Capture the cell that displays the provided text and extract its [X, Y] central coordinate. 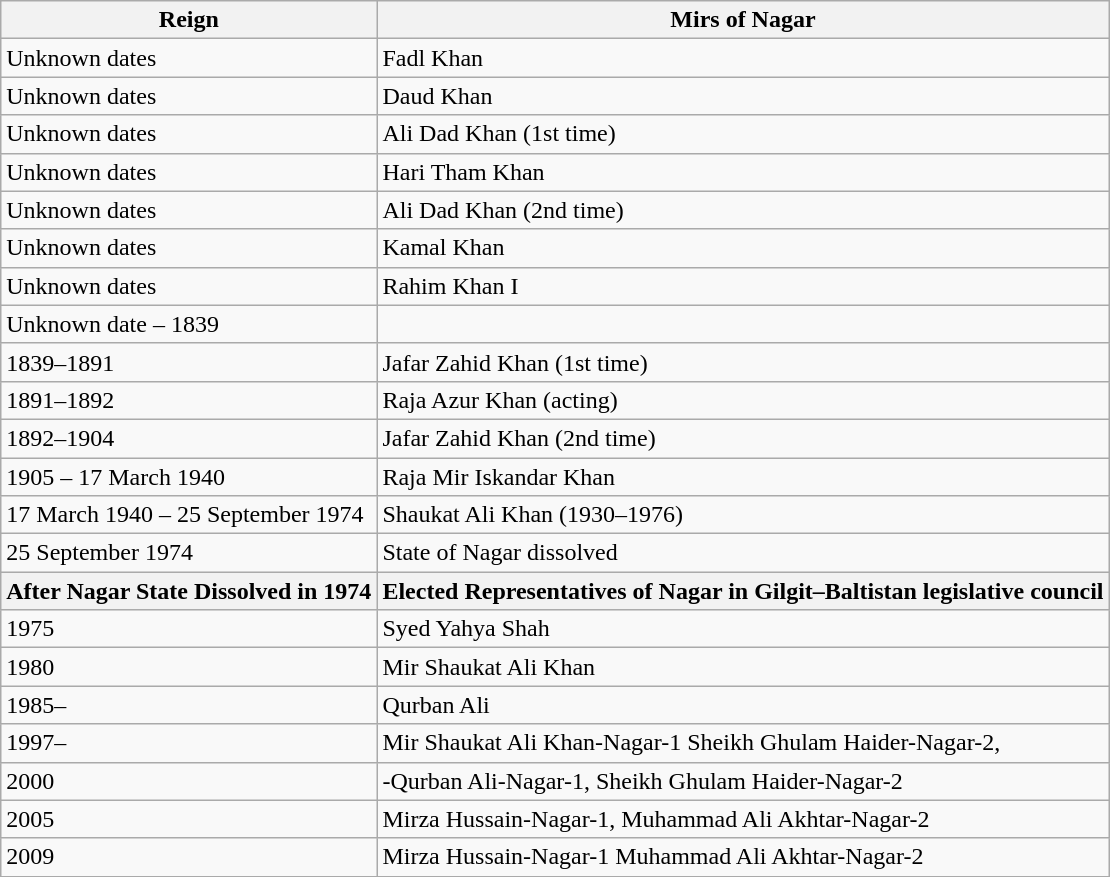
Mirs of Nagar [743, 20]
Jafar Zahid Khan (2nd time) [743, 438]
17 March 1940 – 25 September 1974 [189, 515]
-Qurban Ali-Nagar-1, Sheikh Ghulam Haider-Nagar-2 [743, 781]
Mirza Hussain-Nagar-1 Muhammad Ali Akhtar-Nagar-2 [743, 857]
Raja Azur Khan (acting) [743, 400]
1891–1892 [189, 400]
Mir Shaukat Ali Khan [743, 667]
Unknown date – 1839 [189, 324]
1905 – 17 March 1940 [189, 477]
2000 [189, 781]
2005 [189, 819]
25 September 1974 [189, 553]
Mirza Hussain-Nagar-1, Muhammad Ali Akhtar-Nagar-2 [743, 819]
Hari Tham Khan [743, 172]
2009 [189, 857]
Elected Representatives of Nagar in Gilgit–Baltistan legislative council [743, 591]
Ali Dad Khan (2nd time) [743, 210]
Syed Yahya Shah [743, 629]
1975 [189, 629]
Jafar Zahid Khan (1st time) [743, 362]
Shaukat Ali Khan (1930–1976) [743, 515]
Kamal Khan [743, 248]
Qurban Ali [743, 705]
1892–1904 [189, 438]
Ali Dad Khan (1st time) [743, 134]
After Nagar State Dissolved in 1974 [189, 591]
Daud Khan [743, 96]
1997– [189, 743]
State of Nagar dissolved [743, 553]
Reign [189, 20]
Fadl Khan [743, 58]
1985– [189, 705]
Rahim Khan I [743, 286]
1839–1891 [189, 362]
Mir Shaukat Ali Khan-Nagar-1 Sheikh Ghulam Haider-Nagar-2, [743, 743]
Raja Mir Iskandar Khan [743, 477]
1980 [189, 667]
